For the text-containing cell, return its midpoint in (X, Y) coordinate format. 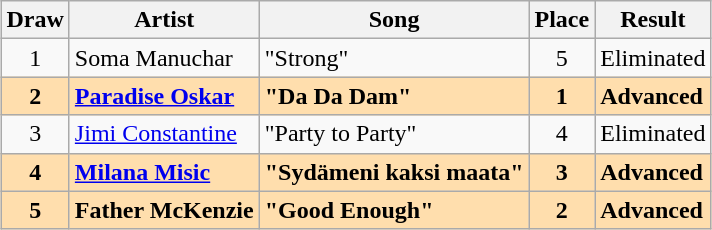
Song (394, 20)
Paradise Oskar (164, 96)
Jimi Constantine (164, 134)
Result (653, 20)
Soma Manuchar (164, 58)
"Good Enough" (394, 210)
"Strong" (394, 58)
"Sydämeni kaksi maata" (394, 172)
Draw (35, 20)
Place (562, 20)
Milana Misic (164, 172)
"Da Da Dam" (394, 96)
Artist (164, 20)
"Party to Party" (394, 134)
Father McKenzie (164, 210)
